Capture the cell that displays the provided text and extract its (x, y) central coordinate. 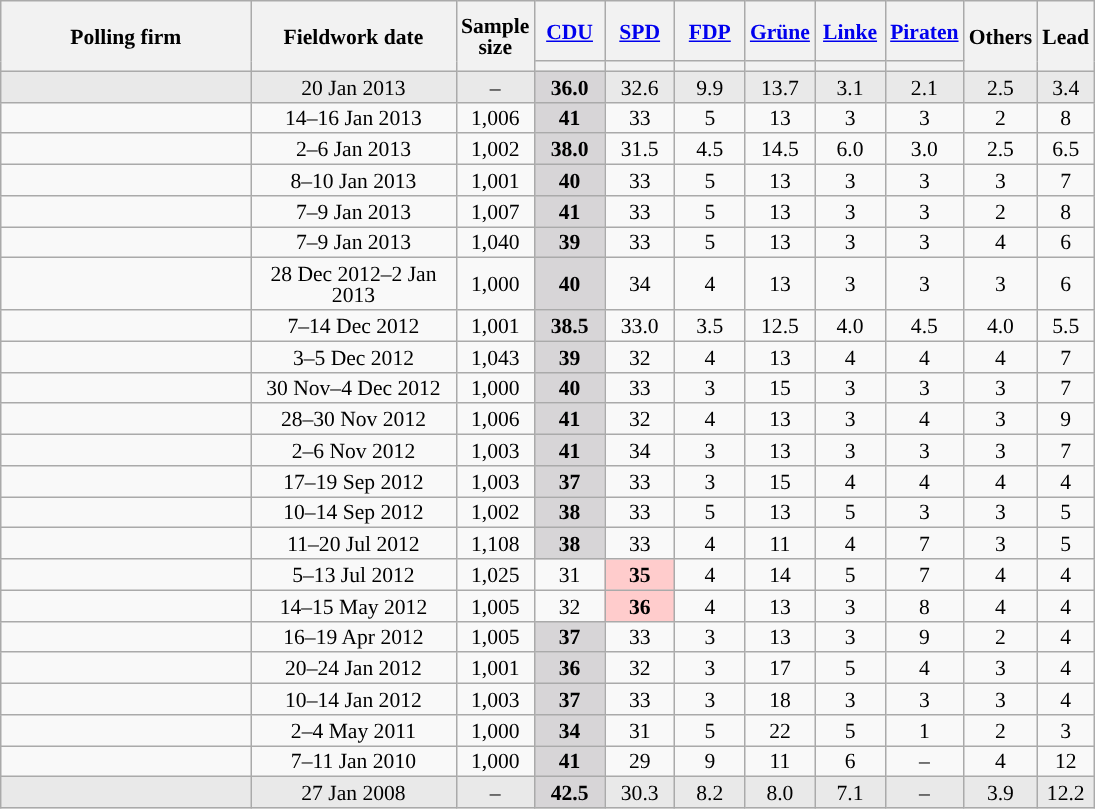
2–6 Jan 2013 (354, 150)
CDU (569, 31)
1,007 (495, 212)
12 (1066, 762)
29 (640, 762)
22 (780, 730)
3.5 (710, 326)
3.9 (1001, 792)
11–20 Jul 2012 (354, 544)
20–24 Jan 2012 (354, 668)
10–14 Sep 2012 (354, 512)
9.9 (710, 86)
1,108 (495, 544)
14 (780, 574)
3–5 Dec 2012 (354, 356)
Grüne (780, 31)
12.2 (1066, 792)
3.0 (924, 150)
28–30 Nov 2012 (354, 420)
42.5 (569, 792)
14–15 May 2012 (354, 606)
16–19 Apr 2012 (354, 636)
17 (780, 668)
7–14 Dec 2012 (354, 326)
2.1 (924, 86)
36.0 (569, 86)
3.1 (850, 86)
35 (640, 574)
30.3 (640, 792)
Samplesize (495, 36)
5–13 Jul 2012 (354, 574)
12.5 (780, 326)
14–16 Jan 2013 (354, 118)
6.0 (850, 150)
13.7 (780, 86)
7–11 Jan 2010 (354, 762)
5.5 (1066, 326)
38.0 (569, 150)
38.5 (569, 326)
1 (924, 730)
33.0 (640, 326)
1,025 (495, 574)
Linke (850, 31)
2–4 May 2011 (354, 730)
27 Jan 2008 (354, 792)
8.2 (710, 792)
3.4 (1066, 86)
20 Jan 2013 (354, 86)
1,040 (495, 242)
28 Dec 2012–2 Jan 2013 (354, 284)
2–6 Nov 2012 (354, 450)
17–19 Sep 2012 (354, 482)
Fieldwork date (354, 36)
18 (780, 700)
8–10 Jan 2013 (354, 180)
8.0 (780, 792)
14.5 (780, 150)
6.5 (1066, 150)
SPD (640, 31)
7.1 (850, 792)
Piraten (924, 31)
1,043 (495, 356)
31.5 (640, 150)
30 Nov–4 Dec 2012 (354, 388)
32.6 (640, 86)
FDP (710, 31)
Polling firm (126, 36)
Lead (1066, 36)
Others (1001, 36)
10–14 Jan 2012 (354, 700)
